Return the [x, y] coordinate for the center point of the cell that contains the specified text.  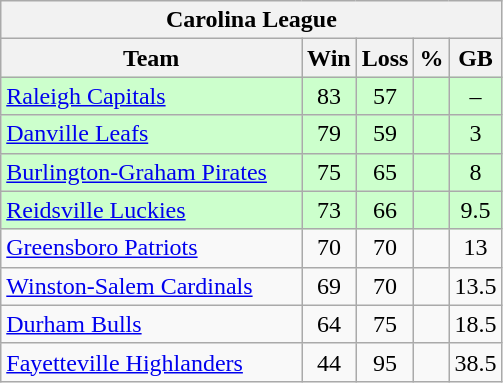
Team [152, 58]
57 [385, 96]
Burlington-Graham Pirates [152, 172]
Greensboro Patriots [152, 248]
Raleigh Capitals [152, 96]
Danville Leafs [152, 134]
79 [330, 134]
Fayetteville Highlanders [152, 362]
69 [330, 286]
73 [330, 210]
59 [385, 134]
Carolina League [252, 20]
Loss [385, 58]
13.5 [476, 286]
13 [476, 248]
Reidsville Luckies [152, 210]
Winston-Salem Cardinals [152, 286]
– [476, 96]
9.5 [476, 210]
GB [476, 58]
66 [385, 210]
38.5 [476, 362]
18.5 [476, 324]
44 [330, 362]
65 [385, 172]
Win [330, 58]
3 [476, 134]
64 [330, 324]
8 [476, 172]
83 [330, 96]
% [432, 58]
Durham Bulls [152, 324]
95 [385, 362]
